Detect which cell encompasses the target text, then output its [X, Y] center coordinate. 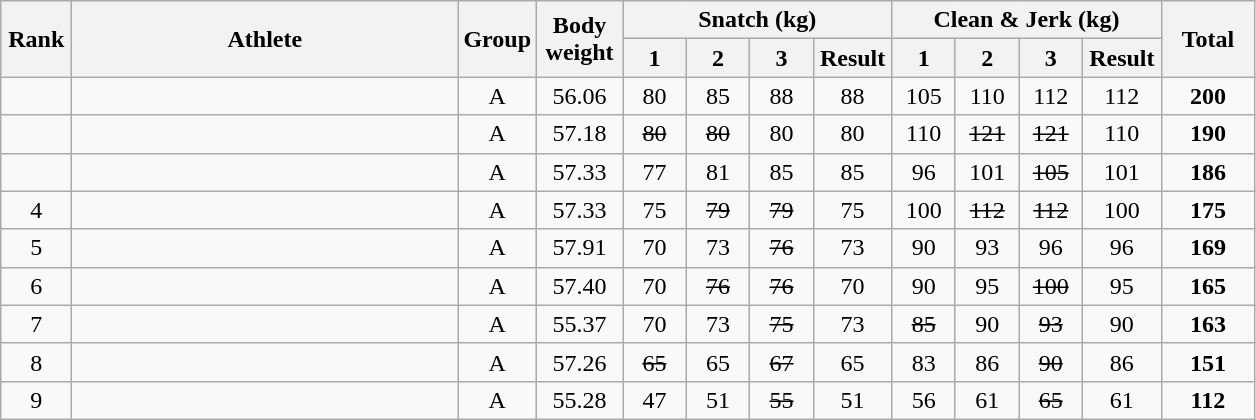
5 [36, 248]
56 [924, 400]
165 [1208, 286]
Body weight [580, 39]
55.28 [580, 400]
186 [1208, 172]
57.40 [580, 286]
57.18 [580, 134]
47 [655, 400]
6 [36, 286]
83 [924, 362]
Clean & Jerk (kg) [1026, 20]
56.06 [580, 96]
8 [36, 362]
151 [1208, 362]
Snatch (kg) [758, 20]
57.26 [580, 362]
57.91 [580, 248]
67 [782, 362]
4 [36, 210]
81 [718, 172]
55.37 [580, 324]
190 [1208, 134]
175 [1208, 210]
Group [498, 39]
Athlete [265, 39]
169 [1208, 248]
Rank [36, 39]
200 [1208, 96]
163 [1208, 324]
55 [782, 400]
Total [1208, 39]
9 [36, 400]
77 [655, 172]
7 [36, 324]
